Scan for the cell matching the given text and deliver its (X, Y) coordinate at center. 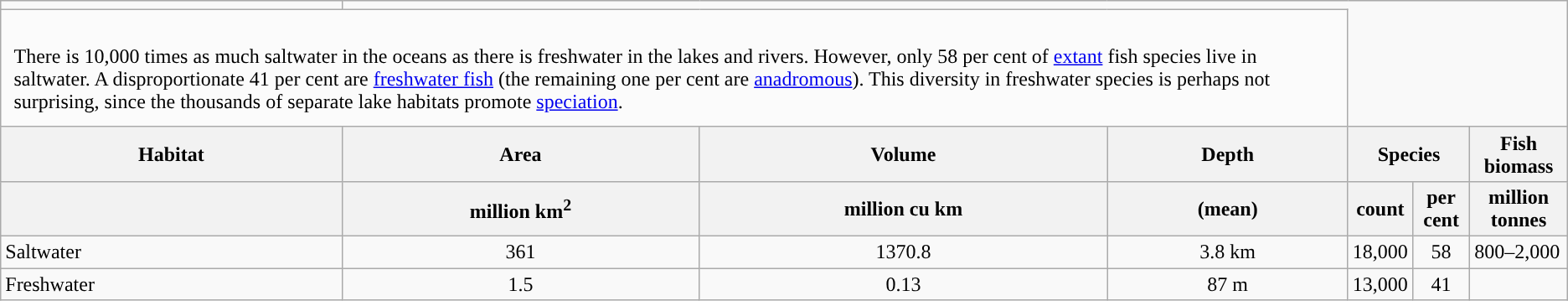
41 (1441, 284)
58 (1441, 252)
(mean) (1228, 208)
million cu km (903, 208)
13,000 (1380, 284)
Depth (1228, 154)
count (1380, 208)
million tonnes (1519, 208)
18,000 (1380, 252)
Area (521, 154)
Volume (903, 154)
1370.8 (903, 252)
Saltwater (171, 252)
1.5 (521, 284)
million km2 (521, 208)
800–2,000 (1519, 252)
0.13 (903, 284)
Habitat (171, 154)
87 m (1228, 284)
Fish biomass (1519, 154)
Species (1409, 154)
3.8 km (1228, 252)
per cent (1441, 208)
Freshwater (171, 284)
361 (521, 252)
